Determine the (X, Y) coordinate at the center of the cell enclosing the given text.  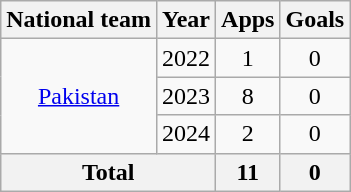
1 (248, 58)
2 (248, 134)
Total (108, 172)
Year (186, 20)
Goals (315, 20)
11 (248, 172)
National team (79, 20)
8 (248, 96)
2024 (186, 134)
2022 (186, 58)
2023 (186, 96)
Apps (248, 20)
Pakistan (79, 96)
